Return the [X, Y] coordinate for the center point of the cell that contains the specified text.  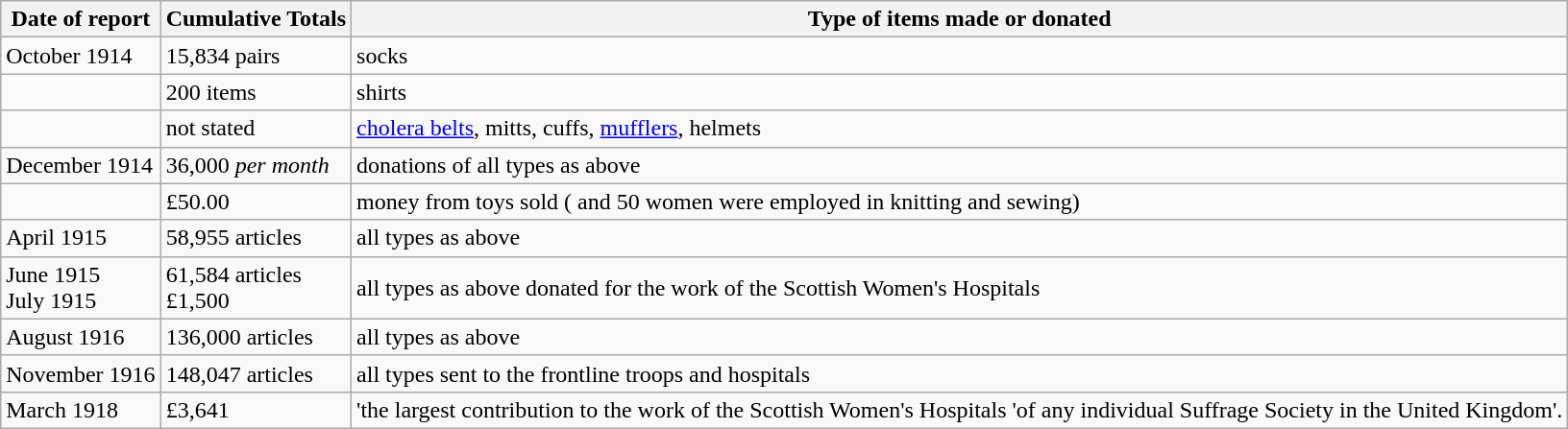
November 1916 [81, 373]
April 1915 [81, 238]
148,047 articles [256, 373]
£50.00 [256, 202]
cholera belts, mitts, cuffs, mufflers, helmets [960, 129]
not stated [256, 129]
June 1915July 1915 [81, 288]
October 1914 [81, 56]
Date of report [81, 19]
all types sent to the frontline troops and hospitals [960, 373]
'the largest contribution to the work of the Scottish Women's Hospitals 'of any individual Suffrage Society in the United Kingdom'. [960, 410]
donations of all types as above [960, 165]
15,834 pairs [256, 56]
August 1916 [81, 337]
61,584 articles£1,500 [256, 288]
money from toys sold ( and 50 women were employed in knitting and sewing) [960, 202]
March 1918 [81, 410]
200 items [256, 92]
36,000 per month [256, 165]
Cumulative Totals [256, 19]
shirts [960, 92]
socks [960, 56]
£3,641 [256, 410]
all types as above donated for the work of the Scottish Women's Hospitals [960, 288]
December 1914 [81, 165]
Type of items made or donated [960, 19]
136,000 articles [256, 337]
58,955 articles [256, 238]
